Identify which cell holds the provided text, then report its (x, y) central coordinate. 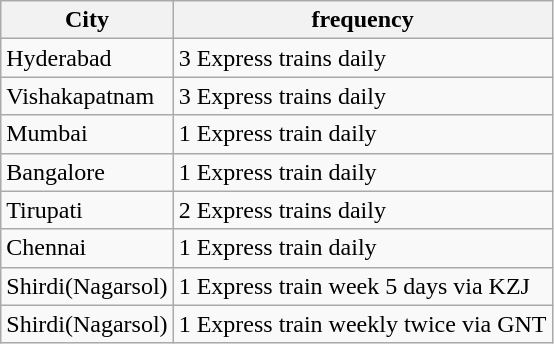
Vishakapatnam (87, 96)
2 Express trains daily (362, 210)
City (87, 20)
Chennai (87, 248)
Bangalore (87, 172)
1 Express train weekly twice via GNT (362, 324)
frequency (362, 20)
Mumbai (87, 134)
Hyderabad (87, 58)
Tirupati (87, 210)
1 Express train week 5 days via KZJ (362, 286)
